Locate the cell with the specified text and output its [X, Y] center coordinate. 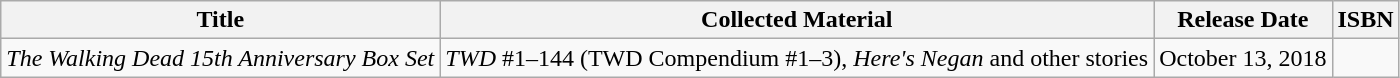
TWD #1–144 (TWD Compendium #1–3), Here's Negan and other stories [797, 58]
October 13, 2018 [1243, 58]
The Walking Dead 15th Anniversary Box Set [220, 58]
Collected Material [797, 20]
Release Date [1243, 20]
Title [220, 20]
ISBN [1366, 20]
